Pinpoint the cell where the given text exists, returning its [x, y] midpoint coordinate. 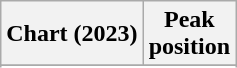
Peakposition [189, 34]
Chart (2023) [72, 34]
